Output the (x, y) coordinate of the center of the cell containing the given text.  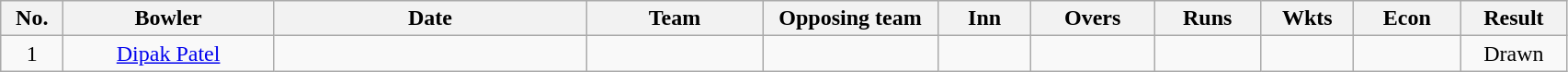
Opposing team (851, 18)
Inn (985, 18)
Wkts (1307, 18)
No. (32, 18)
Team (675, 18)
Runs (1208, 18)
Date (430, 18)
Overs (1093, 18)
1 (32, 54)
Drawn (1514, 54)
Bowler (169, 18)
Result (1514, 18)
Dipak Patel (169, 54)
Econ (1407, 18)
